Identify which cell holds the provided text, then report its (x, y) central coordinate. 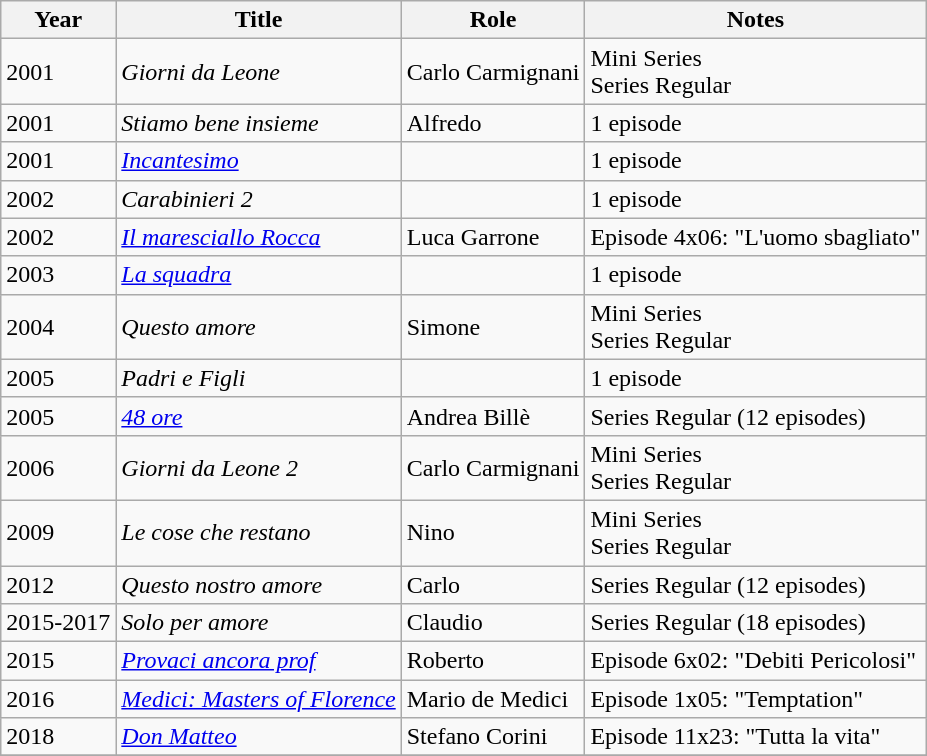
Incantesimo (258, 161)
Year (58, 20)
Provaci ancora prof (258, 661)
Padri e Figli (258, 378)
Nino (493, 532)
Simone (493, 326)
Roberto (493, 661)
Don Matteo (258, 737)
2015 (58, 661)
Stiamo bene insieme (258, 123)
La squadra (258, 275)
Episode 11x23: "Tutta la vita" (756, 737)
Episode 4x06: "L'uomo sbagliato" (756, 237)
Mario de Medici (493, 699)
2006 (58, 468)
Luca Garrone (493, 237)
Title (258, 20)
Claudio (493, 623)
2003 (58, 275)
48 ore (258, 416)
Series Regular (18 episodes) (756, 623)
Il maresciallo Rocca (258, 237)
Medici: Masters of Florence (258, 699)
Episode 6x02: "Debiti Pericolosi" (756, 661)
Carlo (493, 585)
Role (493, 20)
Episode 1x05: "Temptation" (756, 699)
Le cose che restano (258, 532)
Giorni da Leone (258, 72)
Notes (756, 20)
2016 (58, 699)
Solo per amore (258, 623)
Questo amore (258, 326)
2004 (58, 326)
Questo nostro amore (258, 585)
2018 (58, 737)
Carabinieri 2 (258, 199)
Andrea Billè (493, 416)
Alfredo (493, 123)
2009 (58, 532)
2012 (58, 585)
Giorni da Leone 2 (258, 468)
Stefano Corini (493, 737)
2015-2017 (58, 623)
